For the text-containing cell, return its midpoint in [X, Y] coordinate format. 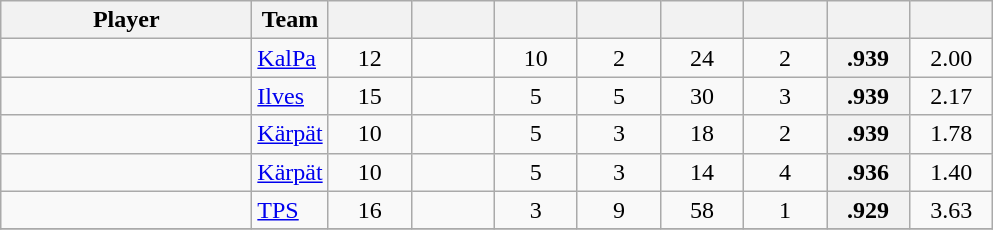
3.63 [952, 210]
12 [370, 58]
2.00 [952, 58]
14 [702, 172]
1.40 [952, 172]
.929 [868, 210]
58 [702, 210]
30 [702, 96]
9 [618, 210]
1 [784, 210]
16 [370, 210]
24 [702, 58]
4 [784, 172]
Player [126, 20]
1.78 [952, 134]
Team [290, 20]
15 [370, 96]
Ilves [290, 96]
18 [702, 134]
.936 [868, 172]
2.17 [952, 96]
KalPa [290, 58]
TPS [290, 210]
